Detect which cell encompasses the target text, then output its [X, Y] center coordinate. 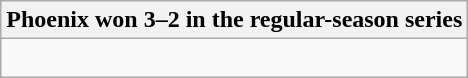
Phoenix won 3–2 in the regular-season series [234, 20]
